Pinpoint the cell where the given text exists, returning its [x, y] midpoint coordinate. 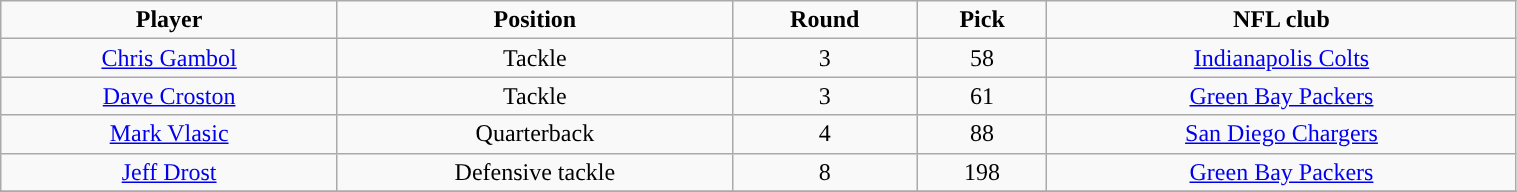
Mark Vlasic [170, 134]
Jeff Drost [170, 172]
Indianapolis Colts [1282, 58]
San Diego Chargers [1282, 134]
Defensive tackle [534, 172]
8 [824, 172]
198 [982, 172]
88 [982, 134]
Position [534, 20]
Pick [982, 20]
Chris Gambol [170, 58]
58 [982, 58]
Quarterback [534, 134]
Player [170, 20]
61 [982, 96]
4 [824, 134]
Dave Croston [170, 96]
NFL club [1282, 20]
Round [824, 20]
